Locate the cell with the specified text and output its (X, Y) center coordinate. 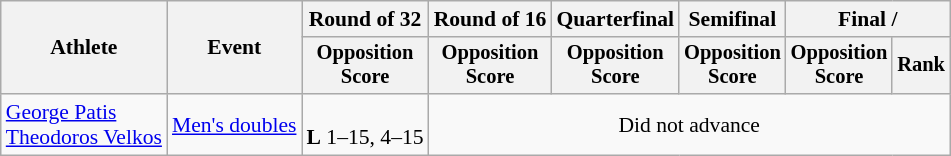
Round of 16 (490, 19)
Men's doubles (234, 124)
Did not advance (690, 124)
Final / (868, 19)
Quarterfinal (615, 19)
Event (234, 48)
George PatisTheodoros Velkos (84, 124)
Round of 32 (366, 19)
L 1–15, 4–15 (366, 124)
Semifinal (732, 19)
Athlete (84, 48)
Rank (921, 66)
